Scan for the cell matching the given text and deliver its [x, y] coordinate at center. 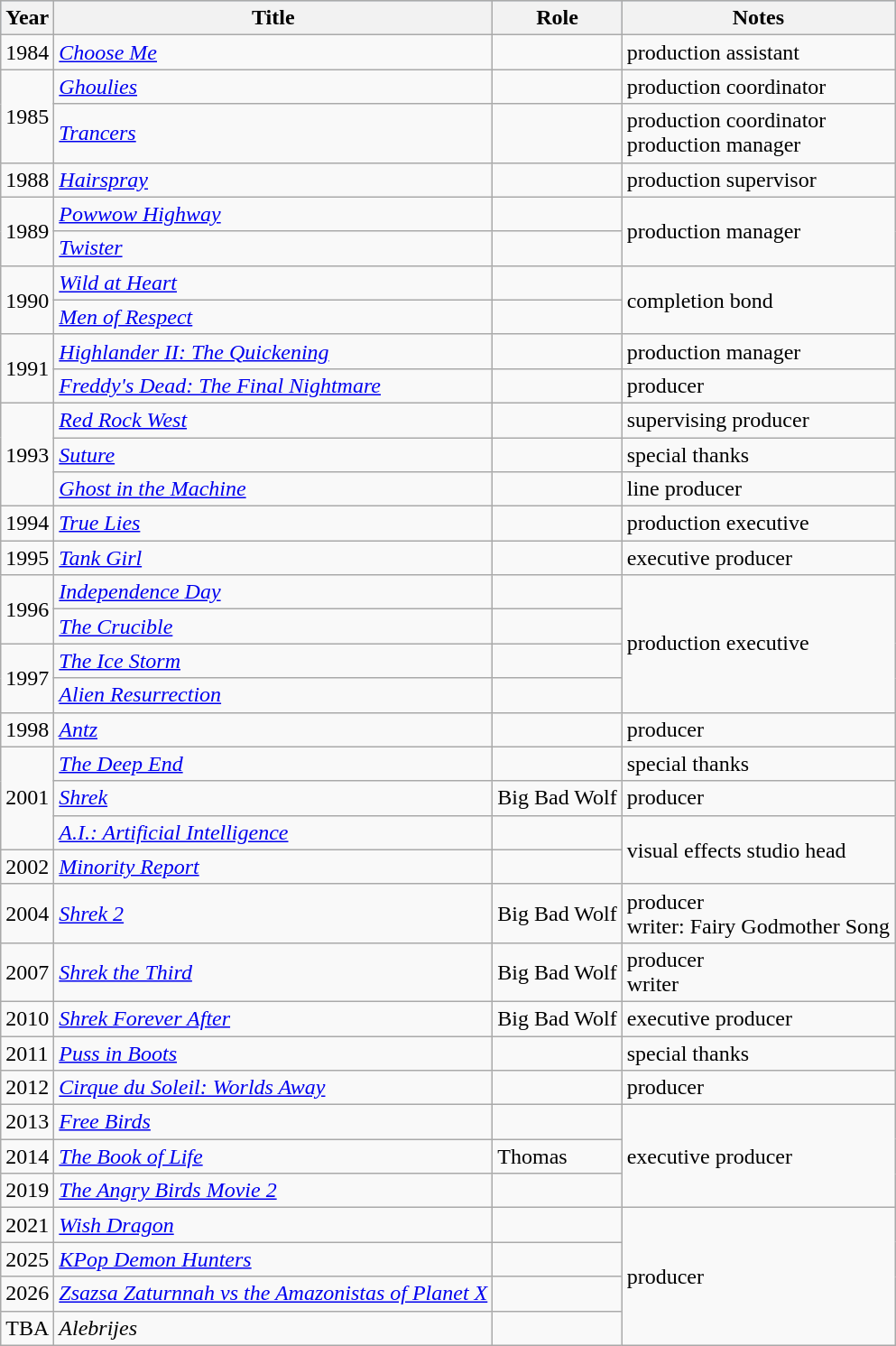
Tank Girl [273, 558]
1994 [27, 524]
production assistant [758, 52]
Title [273, 18]
The Crucible [273, 627]
The Ice Storm [273, 661]
Wish Dragon [273, 1225]
2012 [27, 1088]
Minority Report [273, 867]
Powwow Highway [273, 214]
producerwriter [758, 971]
Freddy's Dead: The Final Nightmare [273, 385]
2004 [27, 914]
1996 [27, 609]
producerwriter: Fairy Godmother Song [758, 914]
Alien Resurrection [273, 695]
2021 [27, 1225]
2014 [27, 1156]
2010 [27, 1018]
1991 [27, 368]
1985 [27, 116]
Independence Day [273, 592]
Choose Me [273, 52]
1993 [27, 454]
2013 [27, 1122]
1998 [27, 729]
2025 [27, 1259]
Shrek 2 [273, 914]
2002 [27, 867]
The Angry Birds Movie 2 [273, 1191]
Antz [273, 729]
The Book of Life [273, 1156]
production coordinator [758, 87]
line producer [758, 489]
Ghoulies [273, 87]
Thomas [558, 1156]
visual effects studio head [758, 849]
A.I.: Artificial Intelligence [273, 832]
production coordinatorproduction manager [758, 134]
The Deep End [273, 764]
Trancers [273, 134]
2001 [27, 798]
Shrek the Third [273, 971]
Red Rock West [273, 420]
KPop Demon Hunters [273, 1259]
completion bond [758, 300]
True Lies [273, 524]
Alebrijes [273, 1328]
Notes [758, 18]
Zsazsa Zaturnnah vs the Amazonistas of Planet X [273, 1294]
supervising producer [758, 420]
1995 [27, 558]
2011 [27, 1054]
Men of Respect [273, 317]
Shrek [273, 798]
Suture [273, 454]
Free Birds [273, 1122]
production supervisor [758, 180]
2019 [27, 1191]
Puss in Boots [273, 1054]
1997 [27, 678]
1989 [27, 231]
1984 [27, 52]
Year [27, 18]
2026 [27, 1294]
Cirque du Soleil: Worlds Away [273, 1088]
Twister [273, 248]
Role [558, 18]
Hairspray [273, 180]
Ghost in the Machine [273, 489]
TBA [27, 1328]
Shrek Forever After [273, 1018]
Wild at Heart [273, 283]
1990 [27, 300]
1988 [27, 180]
2007 [27, 971]
Highlander II: The Quickening [273, 351]
